Locate the cell with the specified text and output its [X, Y] center coordinate. 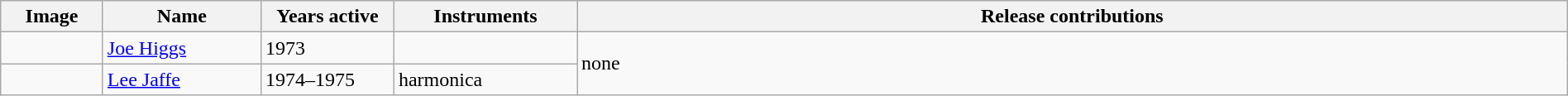
Joe Higgs [182, 48]
1974–1975 [327, 79]
1973 [327, 48]
Instruments [485, 17]
Years active [327, 17]
Lee Jaffe [182, 79]
Image [52, 17]
harmonica [485, 79]
none [1073, 64]
Name [182, 17]
Release contributions [1073, 17]
